Detect which cell encompasses the target text, then output its [X, Y] center coordinate. 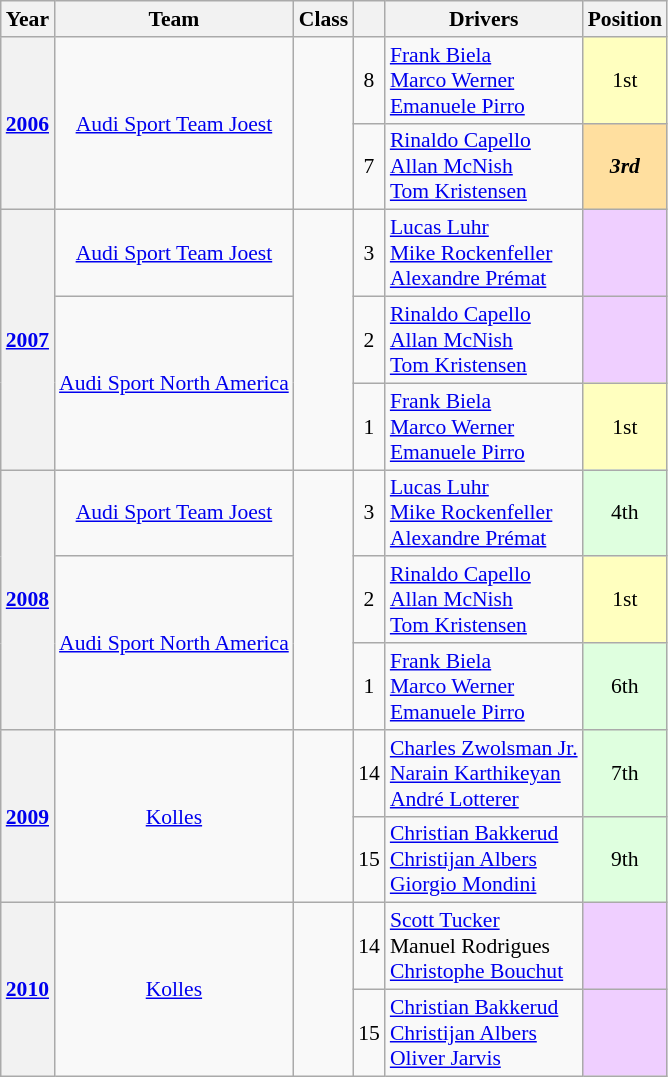
Year [28, 19]
2009 [28, 816]
Scott Tucker Manuel Rodrigues Christophe Bouchut [484, 946]
4th [625, 514]
Christian Bakkerud Christijan Albers Oliver Jarvis [484, 1034]
Christian Bakkerud Christijan Albers Giorgio Mondini [484, 860]
2010 [28, 990]
9th [625, 860]
Team [174, 19]
8 [369, 80]
7th [625, 774]
2008 [28, 600]
7 [369, 166]
Charles Zwolsman Jr. Narain Karthikeyan André Lotterer [484, 774]
6th [625, 686]
Position [625, 19]
2006 [28, 124]
3rd [625, 166]
Class [324, 19]
Drivers [484, 19]
2007 [28, 340]
